Detect which cell encompasses the target text, then output its (x, y) center coordinate. 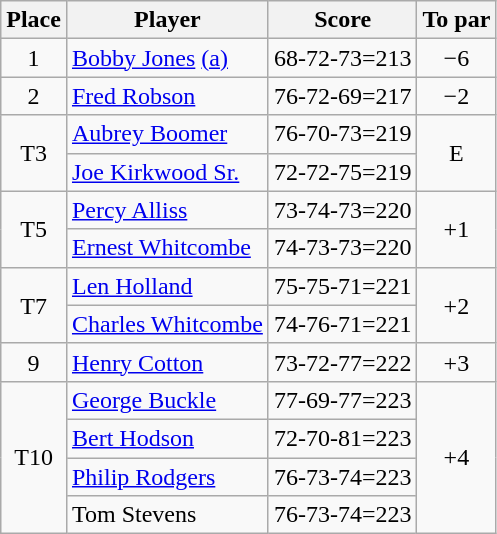
Philip Rodgers (167, 477)
77-69-77=223 (342, 400)
+2 (456, 305)
To par (456, 20)
+3 (456, 362)
74-73-73=220 (342, 248)
1 (34, 58)
Tom Stevens (167, 515)
Aubrey Boomer (167, 134)
2 (34, 96)
T7 (34, 305)
Ernest Whitcombe (167, 248)
76-70-73=219 (342, 134)
George Buckle (167, 400)
−2 (456, 96)
Place (34, 20)
72-70-81=223 (342, 438)
73-74-73=220 (342, 210)
T10 (34, 457)
Player (167, 20)
Len Holland (167, 286)
T5 (34, 229)
E (456, 153)
Percy Alliss (167, 210)
Charles Whitcombe (167, 324)
74-76-71=221 (342, 324)
72-72-75=219 (342, 172)
+1 (456, 229)
76-72-69=217 (342, 96)
+4 (456, 457)
Henry Cotton (167, 362)
Score (342, 20)
T3 (34, 153)
−6 (456, 58)
Bert Hodson (167, 438)
9 (34, 362)
Joe Kirkwood Sr. (167, 172)
Fred Robson (167, 96)
75-75-71=221 (342, 286)
73-72-77=222 (342, 362)
Bobby Jones (a) (167, 58)
68-72-73=213 (342, 58)
